Identify which cell holds the provided text, then report its (x, y) central coordinate. 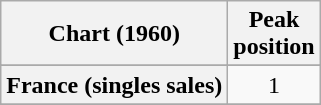
France (singles sales) (114, 85)
Peakposition (274, 34)
Chart (1960) (114, 34)
1 (274, 85)
